Output the (x, y) coordinate of the center of the cell containing the given text.  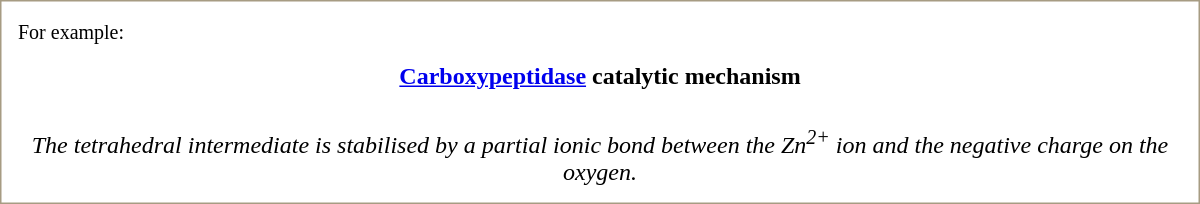
Carboxypeptidase catalytic mechanism (600, 77)
The tetrahedral intermediate is stabilised by a partial ionic bond between the Zn2+ ion and the negative charge on the oxygen. (600, 156)
For example: (600, 31)
